Provide the [X, Y] coordinate of the cell's center where the given text is located.  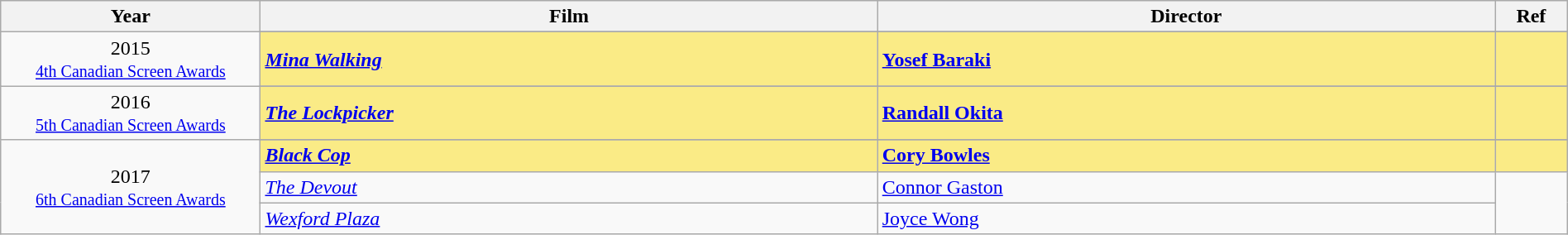
Connor Gaston [1186, 187]
Director [1186, 17]
Mina Walking [569, 60]
Year [131, 17]
2017 6th Canadian Screen Awards [131, 187]
Joyce Wong [1186, 218]
Film [569, 17]
Black Cop [569, 156]
The Devout [569, 187]
2016 5th Canadian Screen Awards [131, 113]
The Lockpicker [569, 113]
Yosef Baraki [1186, 60]
Cory Bowles [1186, 156]
Ref [1532, 17]
2015 4th Canadian Screen Awards [131, 60]
Randall Okita [1186, 113]
Wexford Plaza [569, 218]
